Return the [x, y] coordinate for the center point of the cell that contains the specified text.  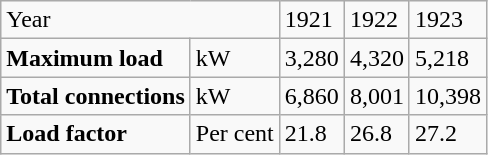
6,860 [312, 96]
27.2 [448, 134]
Year [140, 20]
Load factor [96, 134]
1923 [448, 20]
10,398 [448, 96]
Maximum load [96, 58]
5,218 [448, 58]
21.8 [312, 134]
1922 [376, 20]
8,001 [376, 96]
4,320 [376, 58]
3,280 [312, 58]
Per cent [234, 134]
Total connections [96, 96]
26.8 [376, 134]
1921 [312, 20]
